From the cell containing the given text, extract its center point as (X, Y) coordinate. 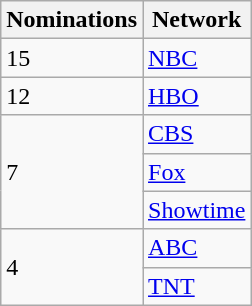
Showtime (196, 210)
4 (72, 267)
Network (196, 20)
Fox (196, 172)
ABC (196, 248)
Nominations (72, 20)
NBC (196, 58)
HBO (196, 96)
TNT (196, 286)
7 (72, 172)
15 (72, 58)
12 (72, 96)
CBS (196, 134)
